Identify which cell holds the provided text, then report its [X, Y] central coordinate. 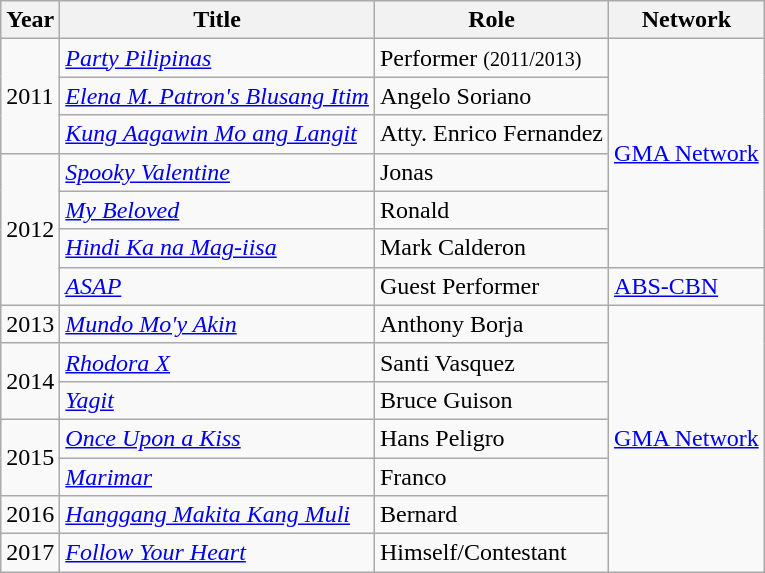
2011 [30, 96]
2014 [30, 381]
Elena M. Patron's Blusang Itim [218, 96]
Role [491, 20]
Atty. Enrico Fernandez [491, 134]
2016 [30, 515]
Bernard [491, 515]
Marimar [218, 477]
Jonas [491, 172]
Guest Performer [491, 286]
2017 [30, 553]
Himself/Contestant [491, 553]
Mundo Mo'y Akin [218, 324]
Once Upon a Kiss [218, 438]
Party Pilipinas [218, 58]
Hindi Ka na Mag-iisa [218, 248]
Yagit [218, 400]
Title [218, 20]
Angelo Soriano [491, 96]
Ronald [491, 210]
Hanggang Makita Kang Muli [218, 515]
Performer (2011/2013) [491, 58]
Santi Vasquez [491, 362]
ABS-CBN [687, 286]
2012 [30, 229]
ASAP [218, 286]
2015 [30, 457]
Year [30, 20]
2013 [30, 324]
Spooky Valentine [218, 172]
My Beloved [218, 210]
Kung Aagawin Mo ang Langit [218, 134]
Bruce Guison [491, 400]
Hans Peligro [491, 438]
Mark Calderon [491, 248]
Follow Your Heart [218, 553]
Franco [491, 477]
Rhodora X [218, 362]
Anthony Borja [491, 324]
Network [687, 20]
